Identify which cell holds the provided text, then report its [x, y] central coordinate. 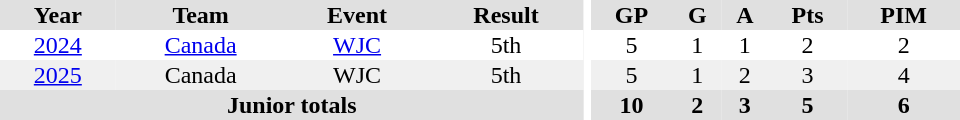
6 [904, 105]
PIM [904, 15]
2025 [58, 75]
2024 [58, 45]
10 [631, 105]
Result [506, 15]
Pts [808, 15]
G [698, 15]
Year [58, 15]
A [745, 15]
Event [358, 15]
Junior totals [292, 105]
Team [201, 15]
4 [904, 75]
GP [631, 15]
